Find where the given text appears and provide that cell's center as (x, y) coordinate. 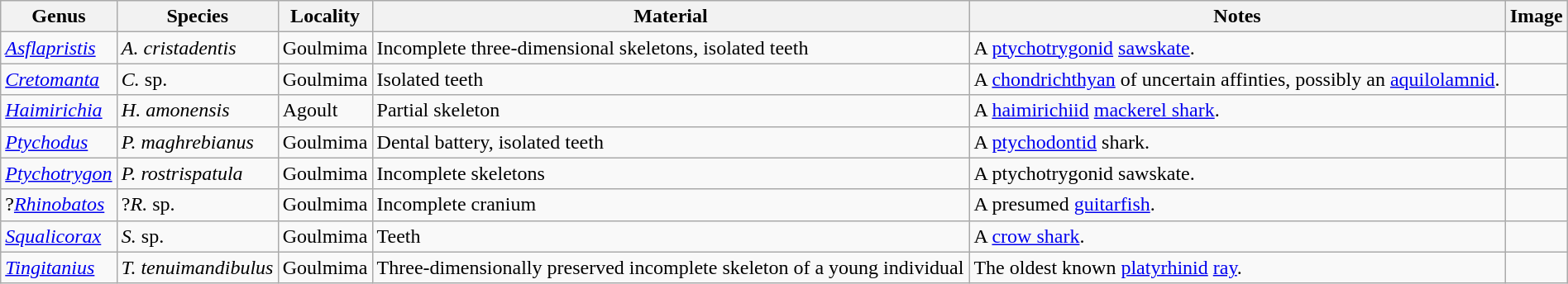
Isolated teeth (671, 79)
Partial skeleton (671, 111)
S. sp. (197, 236)
A. cristadentis (197, 48)
P. rostrispatula (197, 173)
Teeth (671, 236)
Cretomanta (60, 79)
Genus (60, 17)
Ptychodus (60, 142)
A presumed guitarfish. (1237, 205)
The oldest known platyrhinid ray. (1237, 267)
Ptychotrygon (60, 173)
A haimirichiid mackerel shark. (1237, 111)
Tingitanius (60, 267)
Asflapristis (60, 48)
A chondrichthyan of uncertain affinties, possibly an aquilolamnid. (1237, 79)
Incomplete cranium (671, 205)
?R. sp. (197, 205)
Notes (1237, 17)
A ptychodontid shark. (1237, 142)
?Rhinobatos (60, 205)
A crow shark. (1237, 236)
Image (1537, 17)
T. tenuimandibulus (197, 267)
Dental battery, isolated teeth (671, 142)
C. sp. (197, 79)
Agoult (325, 111)
Material (671, 17)
Three-dimensionally preserved incomplete skeleton of a young individual (671, 267)
Incomplete three-dimensional skeletons, isolated teeth (671, 48)
Haimirichia (60, 111)
Incomplete skeletons (671, 173)
Squalicorax (60, 236)
P. maghrebianus (197, 142)
Locality (325, 17)
Species (197, 17)
H. amonensis (197, 111)
